Scan for the cell matching the given text and deliver its [X, Y] coordinate at center. 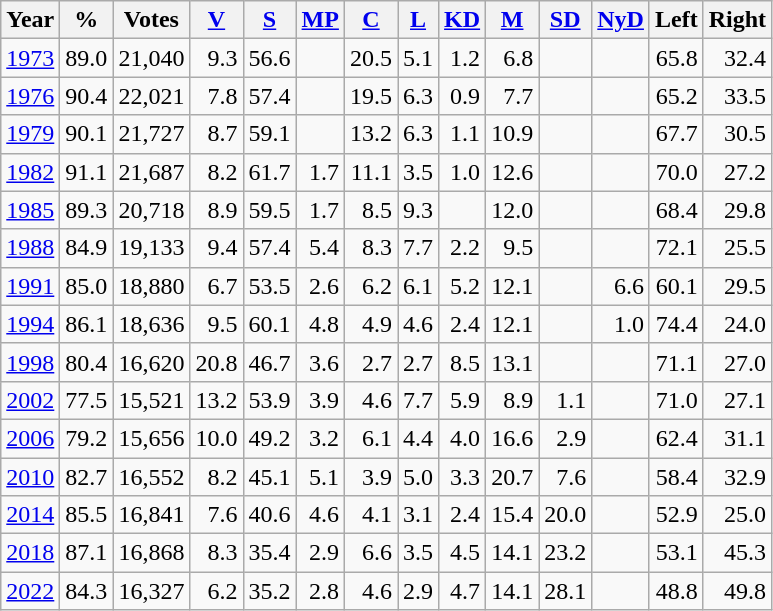
35.2 [270, 591]
74.4 [676, 324]
32.9 [737, 477]
1976 [30, 96]
59.1 [270, 134]
Year [30, 20]
20.5 [370, 58]
MP [320, 20]
2.8 [320, 591]
4.0 [462, 438]
10.0 [216, 438]
8.7 [216, 134]
15,656 [152, 438]
23.2 [566, 553]
16,327 [152, 591]
4.1 [370, 515]
1991 [30, 286]
1985 [30, 210]
1979 [30, 134]
29.5 [737, 286]
29.8 [737, 210]
53.9 [270, 400]
70.0 [676, 172]
71.0 [676, 400]
84.3 [86, 591]
19,133 [152, 248]
72.1 [676, 248]
0.9 [462, 96]
2006 [30, 438]
59.5 [270, 210]
25.0 [737, 515]
7.8 [216, 96]
21,040 [152, 58]
25.5 [737, 248]
32.4 [737, 58]
33.5 [737, 96]
16,552 [152, 477]
4.4 [418, 438]
2022 [30, 591]
2014 [30, 515]
62.4 [676, 438]
49.2 [270, 438]
53.1 [676, 553]
68.4 [676, 210]
SD [566, 20]
2002 [30, 400]
4.9 [370, 324]
16,620 [152, 362]
12.6 [512, 172]
16.6 [512, 438]
80.4 [86, 362]
65.8 [676, 58]
5.0 [418, 477]
3.6 [320, 362]
3.3 [462, 477]
61.7 [270, 172]
18,880 [152, 286]
18,636 [152, 324]
27.1 [737, 400]
3.1 [418, 515]
20,718 [152, 210]
2010 [30, 477]
13.1 [512, 362]
67.7 [676, 134]
52.9 [676, 515]
30.5 [737, 134]
9.4 [216, 248]
91.1 [86, 172]
2.2 [462, 248]
22,021 [152, 96]
85.0 [86, 286]
35.4 [270, 553]
40.6 [270, 515]
11.1 [370, 172]
46.7 [270, 362]
Left [676, 20]
NyD [621, 20]
4.7 [462, 591]
56.6 [270, 58]
6.7 [216, 286]
89.3 [86, 210]
19.5 [370, 96]
53.5 [270, 286]
1.2 [462, 58]
5.9 [462, 400]
L [418, 20]
4.8 [320, 324]
V [216, 20]
20.0 [566, 515]
1982 [30, 172]
85.5 [86, 515]
84.9 [86, 248]
87.1 [86, 553]
27.0 [737, 362]
5.2 [462, 286]
1988 [30, 248]
16,841 [152, 515]
C [370, 20]
5.4 [320, 248]
% [86, 20]
58.4 [676, 477]
KD [462, 20]
2018 [30, 553]
3.2 [320, 438]
20.8 [216, 362]
M [512, 20]
89.0 [86, 58]
71.1 [676, 362]
24.0 [737, 324]
90.4 [86, 96]
45.3 [737, 553]
1998 [30, 362]
21,727 [152, 134]
1994 [30, 324]
48.8 [676, 591]
21,687 [152, 172]
1973 [30, 58]
15,521 [152, 400]
77.5 [86, 400]
15.4 [512, 515]
82.7 [86, 477]
28.1 [566, 591]
20.7 [512, 477]
65.2 [676, 96]
10.9 [512, 134]
2.6 [320, 286]
79.2 [86, 438]
Right [737, 20]
Votes [152, 20]
S [270, 20]
49.8 [737, 591]
16,868 [152, 553]
45.1 [270, 477]
27.2 [737, 172]
6.8 [512, 58]
31.1 [737, 438]
86.1 [86, 324]
12.0 [512, 210]
4.5 [462, 553]
90.1 [86, 134]
